Return the (x, y) coordinate for the center point of the cell that contains the specified text.  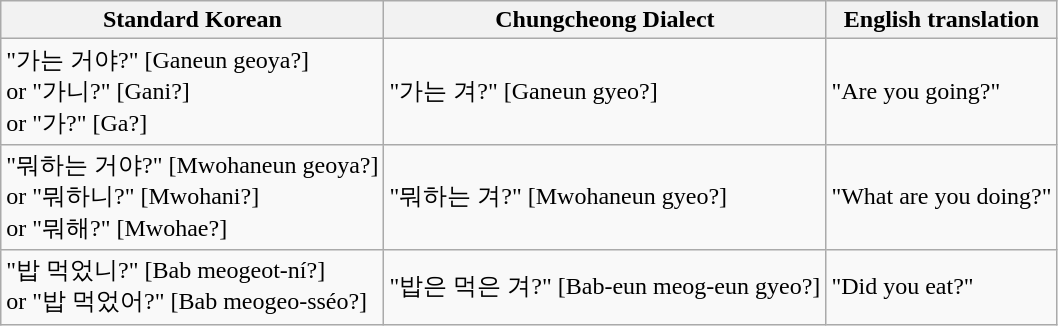
Chungcheong Dialect (605, 20)
"Are you going?" (942, 92)
"가는 겨?" [Ganeun gyeo?] (605, 92)
"What are you doing?" (942, 197)
"뭐하는 겨?" [Mwohaneun gyeo?] (605, 197)
"밥은 먹은 겨?" [Bab-eun meog-eun gyeo?] (605, 287)
English translation (942, 20)
"가는 거야?" [Ganeun geoya?]or "가니?" [Gani?]or "가?" [Ga?] (192, 92)
Standard Korean (192, 20)
"밥 먹었니?" [Bab meogeot-ní?]or "밥 먹었어?" [Bab meogeo-sséo?] (192, 287)
"Did you eat?" (942, 287)
"뭐하는 거야?" [Mwohaneun geoya?]or "뭐하니?" [Mwohani?]or "뭐해?" [Mwohae?] (192, 197)
